Detect which cell encompasses the target text, then output its [x, y] center coordinate. 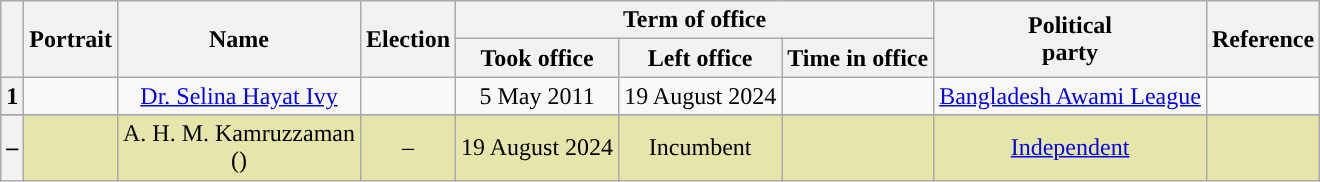
Bangladesh Awami League [1070, 96]
Independent [1070, 148]
Name [238, 39]
Election [408, 39]
Time in office [858, 58]
Incumbent [700, 148]
A. H. M. Kamruzzaman() [238, 148]
5 May 2011 [538, 96]
Took office [538, 58]
Term of office [695, 20]
Dr. Selina Hayat Ivy [238, 96]
Political party [1070, 39]
Left office [700, 58]
Reference [1262, 39]
Portrait [71, 39]
1 [12, 96]
